Extract the [X, Y] coordinate from the center of the cell holding the provided text.  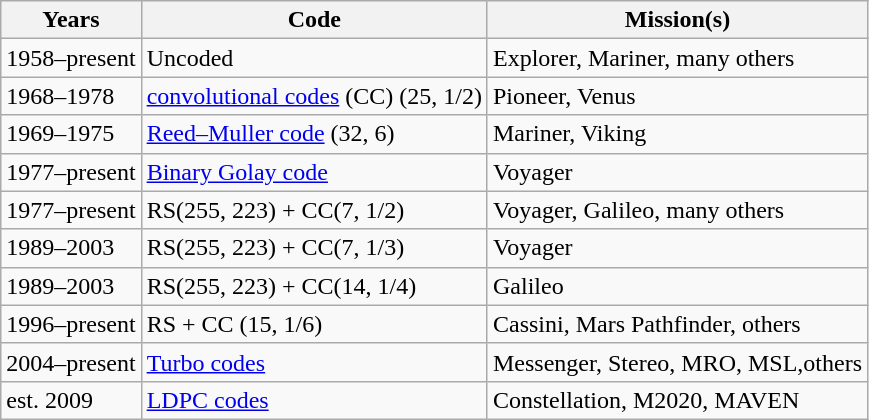
Constellation, M2020, MAVEN [677, 400]
convolutional codes (CC) (25, 1/2) [314, 96]
Reed–Muller code (32, 6) [314, 134]
RS + CC (15, 1/6) [314, 324]
Pioneer, Venus [677, 96]
Code [314, 20]
Cassini, Mars Pathfinder, others [677, 324]
RS(255, 223) + CC(7, 1/3) [314, 248]
Mariner, Viking [677, 134]
Uncoded [314, 58]
Messenger, Stereo, MRO, MSL,others [677, 362]
Turbo codes [314, 362]
Voyager, Galileo, many others [677, 210]
2004–present [71, 362]
1969–1975 [71, 134]
Mission(s) [677, 20]
RS(255, 223) + CC(7, 1/2) [314, 210]
Explorer, Mariner, many others [677, 58]
Galileo [677, 286]
1996–present [71, 324]
Binary Golay code [314, 172]
LDPC codes [314, 400]
Years [71, 20]
RS(255, 223) + CC(14, 1/4) [314, 286]
est. 2009 [71, 400]
1968–1978 [71, 96]
1958–present [71, 58]
